Determine the [X, Y] coordinate at the center of the cell enclosing the given text.  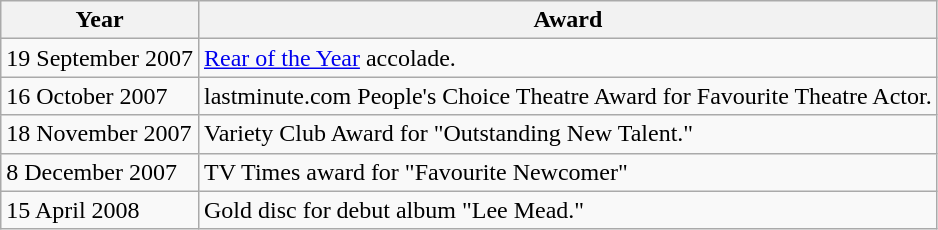
Gold disc for debut album "Lee Mead." [568, 210]
Year [100, 20]
Award [568, 20]
Rear of the Year accolade. [568, 58]
8 December 2007 [100, 172]
15 April 2008 [100, 210]
19 September 2007 [100, 58]
lastminute.com People's Choice Theatre Award for Favourite Theatre Actor. [568, 96]
Variety Club Award for "Outstanding New Talent." [568, 134]
16 October 2007 [100, 96]
18 November 2007 [100, 134]
TV Times award for "Favourite Newcomer" [568, 172]
